Identify which cell holds the provided text, then report its [x, y] central coordinate. 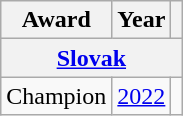
Slovak [92, 58]
Champion [56, 96]
Award [56, 20]
2022 [142, 96]
Year [142, 20]
